Determine the [x, y] coordinate at the center of the cell enclosing the given text.  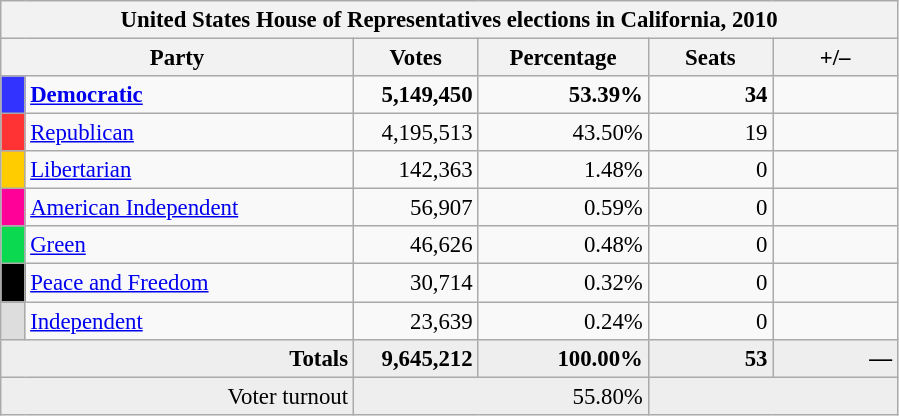
23,639 [416, 321]
100.00% [563, 358]
19 [710, 133]
Seats [710, 58]
0.59% [563, 208]
Democratic [189, 95]
Party [178, 58]
142,363 [416, 170]
Votes [416, 58]
53.39% [563, 95]
9,645,212 [416, 358]
Voter turnout [178, 396]
Green [189, 245]
53 [710, 358]
55.80% [500, 396]
Republican [189, 133]
Percentage [563, 58]
Libertarian [189, 170]
30,714 [416, 283]
0.48% [563, 245]
+/– [836, 58]
American Independent [189, 208]
0.32% [563, 283]
Independent [189, 321]
— [836, 358]
46,626 [416, 245]
5,149,450 [416, 95]
Totals [178, 358]
4,195,513 [416, 133]
34 [710, 95]
United States House of Representatives elections in California, 2010 [450, 20]
43.50% [563, 133]
1.48% [563, 170]
56,907 [416, 208]
0.24% [563, 321]
Peace and Freedom [189, 283]
